From the cell containing the given text, extract its center point as [X, Y] coordinate. 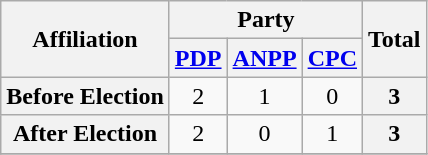
After Election [86, 134]
Total [395, 39]
Party [266, 20]
PDP [198, 58]
ANPP [264, 58]
Affiliation [86, 39]
Before Election [86, 96]
CPC [332, 58]
